Return the (x, y) coordinate for the center point of the cell that contains the specified text.  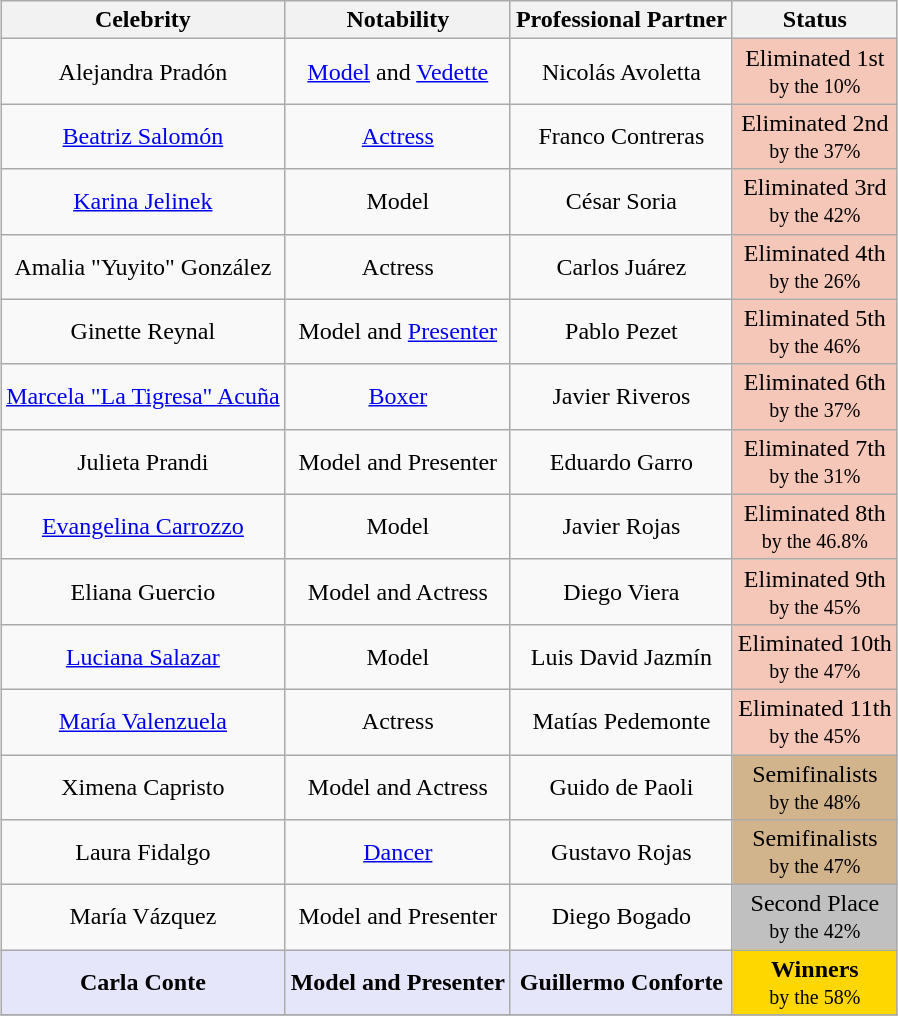
Eduardo Garro (621, 462)
Winnersby the 58% (814, 982)
Eliminated 2ndby the 37% (814, 136)
Evangelina Carrozzo (144, 526)
Luciana Salazar (144, 656)
Karina Jelinek (144, 202)
Javier Riveros (621, 396)
Guido de Paoli (621, 786)
Beatriz Salomón (144, 136)
Diego Viera (621, 592)
Eliminated 11thby the 45% (814, 722)
Guillermo Conforte (621, 982)
Laura Fidalgo (144, 852)
Eliana Guercio (144, 592)
Boxer (398, 396)
Javier Rojas (621, 526)
Gustavo Rojas (621, 852)
Carlos Juárez (621, 266)
Dancer (398, 852)
Diego Bogado (621, 918)
Celebrity (144, 20)
Amalia "Yuyito" González (144, 266)
Semifinalistsby the 48% (814, 786)
Notability (398, 20)
Professional Partner (621, 20)
Eliminated 5thby the 46% (814, 332)
Eliminated 4thby the 26% (814, 266)
Ginette Reynal (144, 332)
Marcela "La Tigresa" Acuña (144, 396)
María Vázquez (144, 918)
Semifinalistsby the 47% (814, 852)
Eliminated 3rdby the 42% (814, 202)
Eliminated 9thby the 45% (814, 592)
Pablo Pezet (621, 332)
Second Placeby the 42% (814, 918)
Franco Contreras (621, 136)
María Valenzuela (144, 722)
Eliminated 10thby the 47% (814, 656)
Model and Vedette (398, 72)
Luis David Jazmín (621, 656)
Matías Pedemonte (621, 722)
Status (814, 20)
Ximena Capristo (144, 786)
Alejandra Pradón (144, 72)
Carla Conte (144, 982)
Eliminated 1stby the 10% (814, 72)
Nicolás Avoletta (621, 72)
Eliminated 8thby the 46.8% (814, 526)
Eliminated 6thby the 37% (814, 396)
Eliminated 7thby the 31% (814, 462)
Julieta Prandi (144, 462)
César Soria (621, 202)
